Detect which cell encompasses the target text, then output its (X, Y) center coordinate. 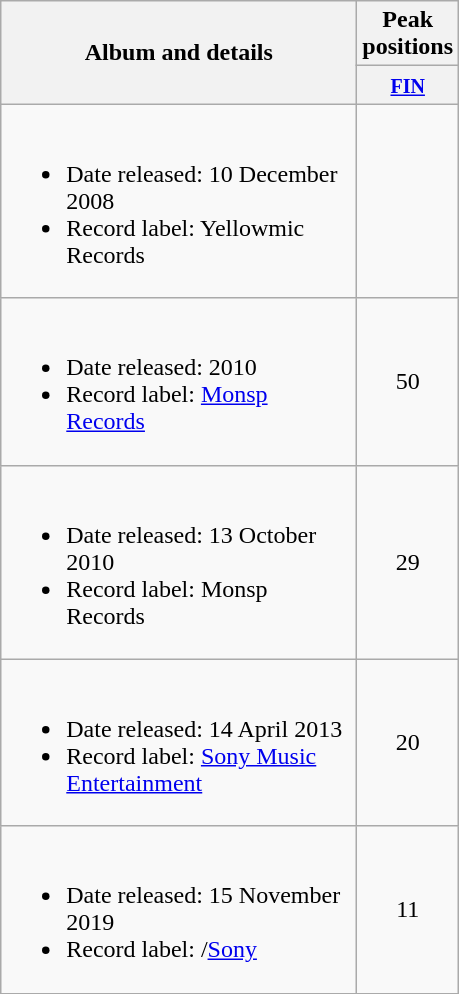
29 (408, 562)
Date released: 2010Record label: Monsp Records (179, 382)
20 (408, 742)
50 (408, 382)
Date released: 14 April 2013Record label: Sony Music Entertainment (179, 742)
Peak positions (408, 34)
Date released: 15 November 2019Record label: /Sony (179, 910)
11 (408, 910)
Date released: 10 December 2008Record label: Yellowmic Records (179, 201)
FIN (408, 85)
Album and details (179, 52)
Date released: 13 October 2010Record label: Monsp Records (179, 562)
